For the text-containing cell, return its midpoint in (x, y) coordinate format. 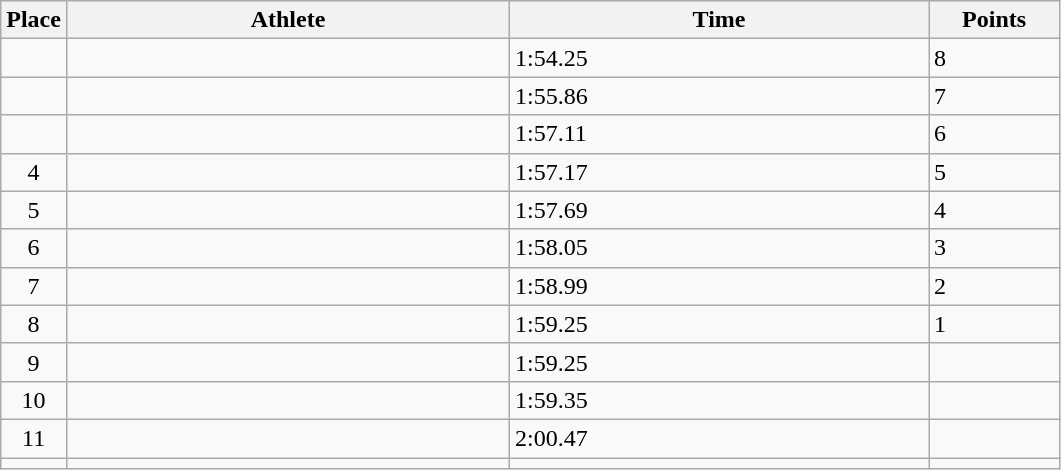
3 (994, 248)
1:57.69 (720, 210)
1:55.86 (720, 96)
11 (34, 438)
Points (994, 20)
2:00.47 (720, 438)
1:57.11 (720, 134)
Athlete (288, 20)
10 (34, 400)
1:57.17 (720, 172)
1 (994, 324)
1:54.25 (720, 58)
2 (994, 286)
1:58.99 (720, 286)
1:58.05 (720, 248)
Place (34, 20)
Time (720, 20)
1:59.35 (720, 400)
9 (34, 362)
